For the text-containing cell, return its midpoint in [X, Y] coordinate format. 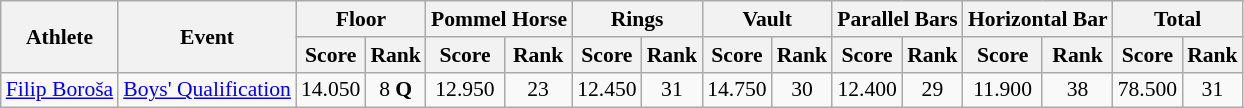
29 [932, 90]
Pommel Horse [499, 19]
Event [207, 36]
30 [802, 90]
Vault [767, 19]
12.400 [867, 90]
14.050 [330, 90]
Boys' Qualification [207, 90]
14.750 [736, 90]
Filip Boroša [60, 90]
23 [538, 90]
12.450 [606, 90]
8 Q [396, 90]
11.900 [1003, 90]
12.950 [465, 90]
Total [1178, 19]
Parallel Bars [898, 19]
78.500 [1148, 90]
Horizontal Bar [1038, 19]
Rings [637, 19]
Floor [361, 19]
38 [1077, 90]
Athlete [60, 36]
